Scan for the cell matching the given text and deliver its (x, y) coordinate at center. 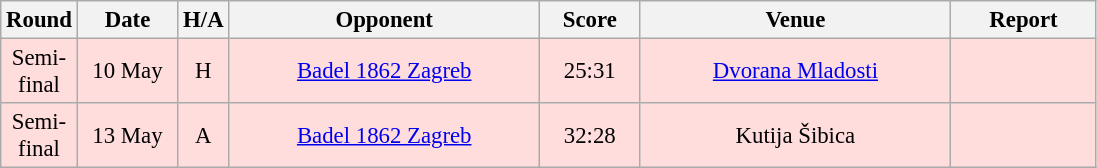
Venue (796, 20)
A (204, 136)
32:28 (590, 136)
10 May (128, 72)
Dvorana Mladosti (796, 72)
Opponent (384, 20)
Round (39, 20)
13 May (128, 136)
25:31 (590, 72)
Kutija Šibica (796, 136)
Report (1024, 20)
H (204, 72)
H/A (204, 20)
Date (128, 20)
Score (590, 20)
